Locate the cell with the specified text and output its [x, y] center coordinate. 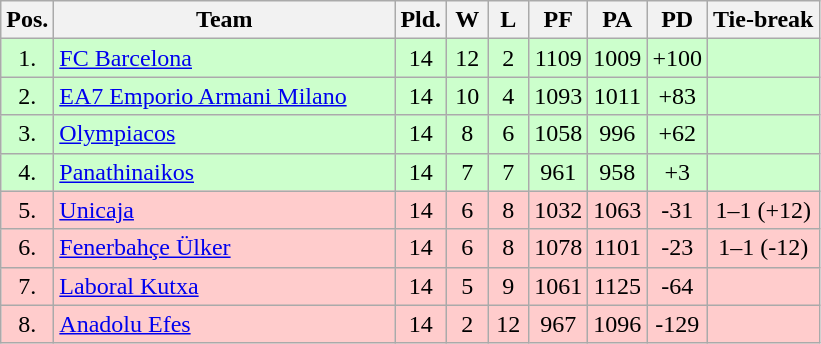
5. [28, 210]
PF [558, 20]
2. [28, 96]
1109 [558, 58]
1058 [558, 134]
3. [28, 134]
-31 [678, 210]
5 [468, 286]
Pld. [421, 20]
Tie-break [763, 20]
-64 [678, 286]
Pos. [28, 20]
W [468, 20]
1. [28, 58]
+100 [678, 58]
7. [28, 286]
Panathinaikos [224, 172]
1101 [618, 248]
1009 [618, 58]
+3 [678, 172]
1078 [558, 248]
+83 [678, 96]
958 [618, 172]
Fenerbahçe Ülker [224, 248]
1–1 (+12) [763, 210]
1061 [558, 286]
PD [678, 20]
961 [558, 172]
1011 [618, 96]
4. [28, 172]
+62 [678, 134]
Anadolu Efes [224, 324]
Olympiacos [224, 134]
1093 [558, 96]
1063 [618, 210]
Team [224, 20]
EA7 Emporio Armani Milano [224, 96]
-23 [678, 248]
Laboral Kutxa [224, 286]
PA [618, 20]
L [508, 20]
1096 [618, 324]
6. [28, 248]
9 [508, 286]
996 [618, 134]
1–1 (-12) [763, 248]
Unicaja [224, 210]
-129 [678, 324]
1125 [618, 286]
FC Barcelona [224, 58]
4 [508, 96]
10 [468, 96]
8. [28, 324]
1032 [558, 210]
967 [558, 324]
